Scan for the cell matching the given text and deliver its [x, y] coordinate at center. 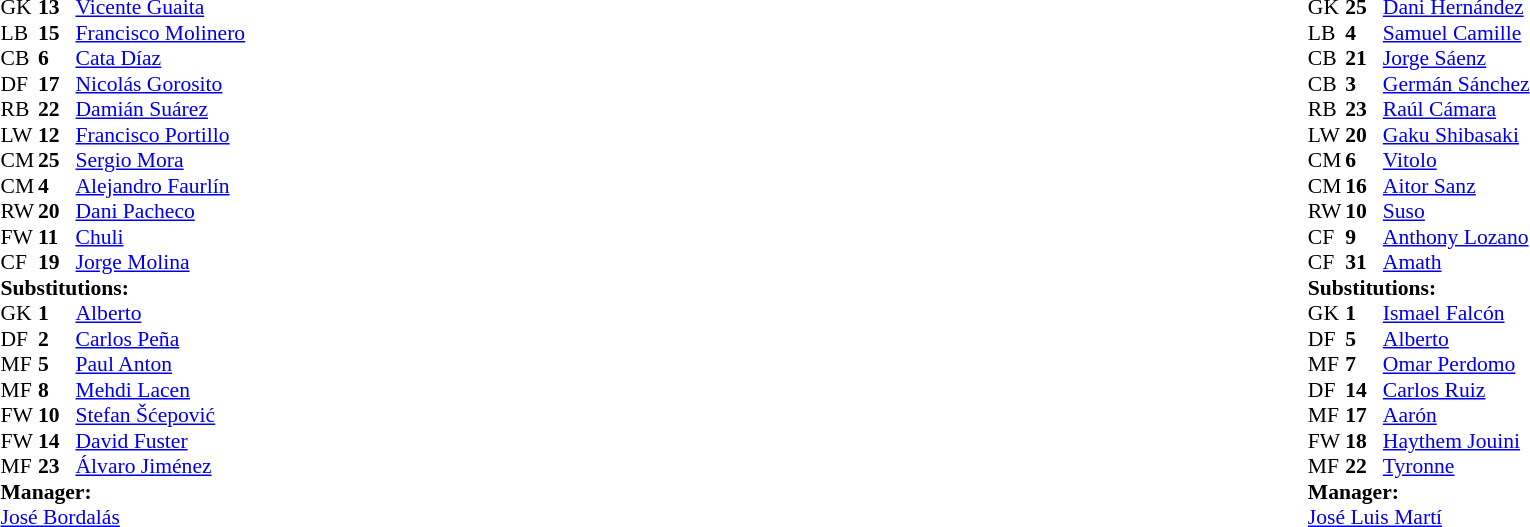
Germán Sánchez [1456, 84]
Damián Suárez [161, 109]
21 [1364, 59]
Aitor Sanz [1456, 186]
31 [1364, 263]
Tyronne [1456, 467]
Vitolo [1456, 161]
Samuel Camille [1456, 33]
11 [57, 237]
Ismael Falcón [1456, 313]
Mehdi Lacen [161, 390]
Amath [1456, 263]
Jorge Molina [161, 263]
Cata Díaz [161, 59]
18 [1364, 441]
Alejandro Faurlín [161, 186]
Sergio Mora [161, 161]
12 [57, 135]
Chuli [161, 237]
Jorge Sáenz [1456, 59]
15 [57, 33]
Álvaro Jiménez [161, 467]
2 [57, 339]
Francisco Portillo [161, 135]
Gaku Shibasaki [1456, 135]
7 [1364, 365]
Paul Anton [161, 365]
8 [57, 390]
Carlos Ruiz [1456, 390]
Dani Pacheco [161, 211]
16 [1364, 186]
Raúl Cámara [1456, 109]
Anthony Lozano [1456, 237]
Haythem Jouini [1456, 441]
Suso [1456, 211]
Nicolás Gorosito [161, 84]
David Fuster [161, 441]
3 [1364, 84]
19 [57, 263]
Francisco Molinero [161, 33]
Carlos Peña [161, 339]
9 [1364, 237]
25 [57, 161]
Stefan Šćepović [161, 415]
Omar Perdomo [1456, 365]
Aarón [1456, 415]
